Extract the [X, Y] coordinate from the center of the cell holding the provided text.  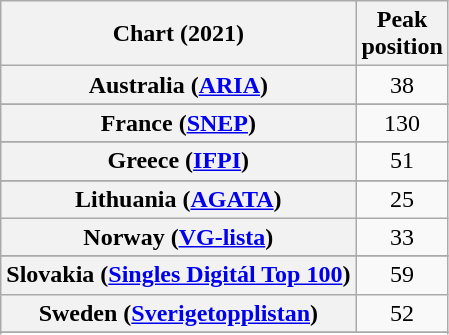
Norway (VG-lista) [178, 237]
51 [402, 161]
33 [402, 237]
25 [402, 199]
52 [402, 313]
38 [402, 85]
59 [402, 275]
Peakposition [402, 34]
Chart (2021) [178, 34]
Sweden (Sverigetopplistan) [178, 313]
Australia (ARIA) [178, 85]
France (SNEP) [178, 123]
130 [402, 123]
Lithuania (AGATA) [178, 199]
Slovakia (Singles Digitál Top 100) [178, 275]
Greece (IFPI) [178, 161]
